Determine the [X, Y] coordinate at the center of the cell enclosing the given text.  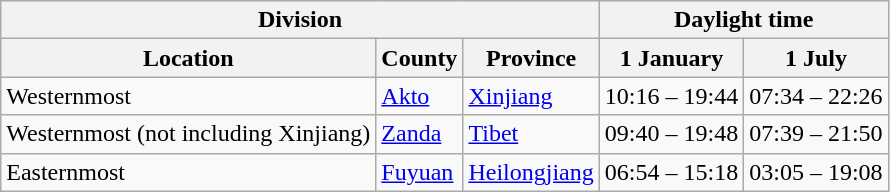
06:54 – 15:18 [671, 172]
03:05 – 19:08 [816, 172]
09:40 – 19:48 [671, 134]
Daylight time [744, 20]
Westernmost (not including Xinjiang) [188, 134]
07:34 – 22:26 [816, 96]
1 January [671, 58]
Heilongjiang [531, 172]
Easternmost [188, 172]
Tibet [531, 134]
Xinjiang [531, 96]
Province [531, 58]
10:16 – 19:44 [671, 96]
Westernmost [188, 96]
Zanda [420, 134]
Akto [420, 96]
07:39 – 21:50 [816, 134]
Location [188, 58]
Division [300, 20]
County [420, 58]
1 July [816, 58]
Fuyuan [420, 172]
